Find where the given text appears and provide that cell's center as [x, y] coordinate. 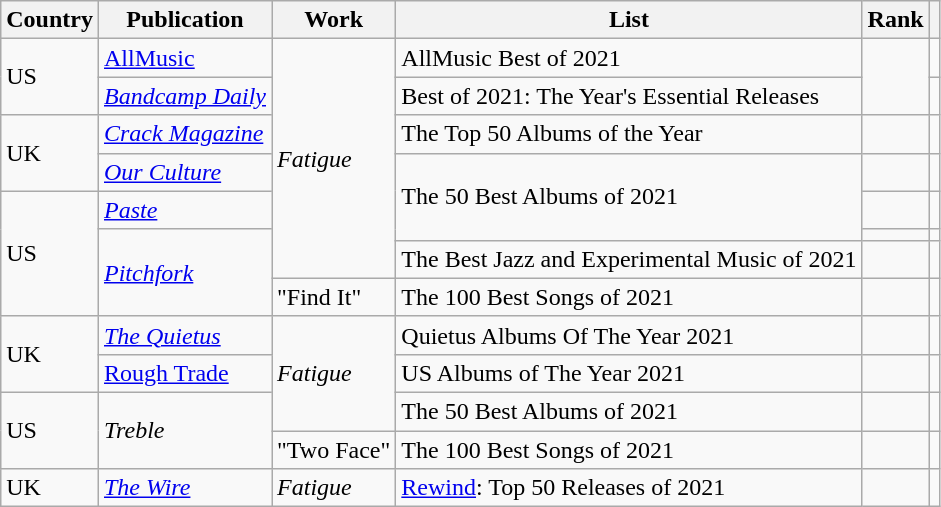
Treble [184, 430]
AllMusic Best of 2021 [629, 58]
The Top 50 Albums of the Year [629, 134]
Rewind: Top 50 Releases of 2021 [629, 488]
"Two Face" [334, 449]
The Wire [184, 488]
Paste [184, 210]
Bandcamp Daily [184, 96]
List [629, 20]
"Find It" [334, 297]
Pitchfork [184, 272]
Our Culture [184, 172]
AllMusic [184, 58]
Rough Trade [184, 373]
Quietus Albums Of The Year 2021 [629, 335]
Best of 2021: The Year's Essential Releases [629, 96]
Crack Magazine [184, 134]
The Quietus [184, 335]
Country [50, 20]
The Best Jazz and Experimental Music of 2021 [629, 259]
US Albums of The Year 2021 [629, 373]
Publication [184, 20]
Rank [896, 20]
Work [334, 20]
